Pinpoint the cell where the given text exists, returning its (x, y) midpoint coordinate. 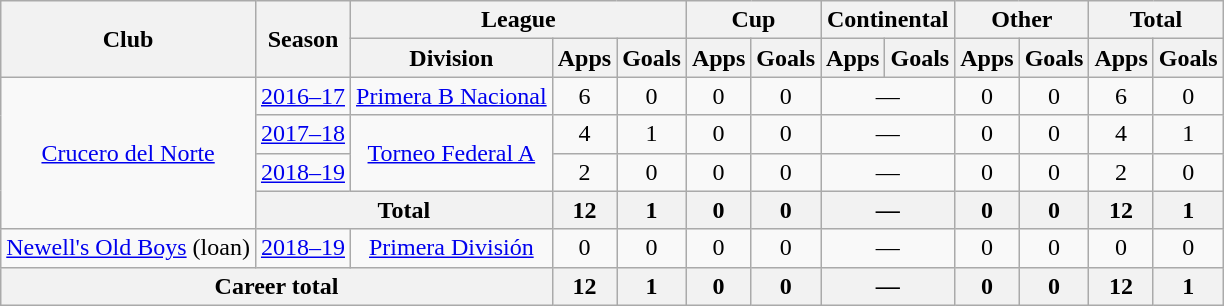
2017–18 (302, 134)
Cup (753, 20)
Division (452, 58)
Other (1022, 20)
Torneo Federal A (452, 153)
Career total (276, 286)
Newell's Old Boys (loan) (128, 248)
Primera B Nacional (452, 96)
Continental (888, 20)
Crucero del Norte (128, 153)
Club (128, 39)
Primera División (452, 248)
2016–17 (302, 96)
League (519, 20)
Season (302, 39)
